Output the (X, Y) coordinate of the center of the cell containing the given text.  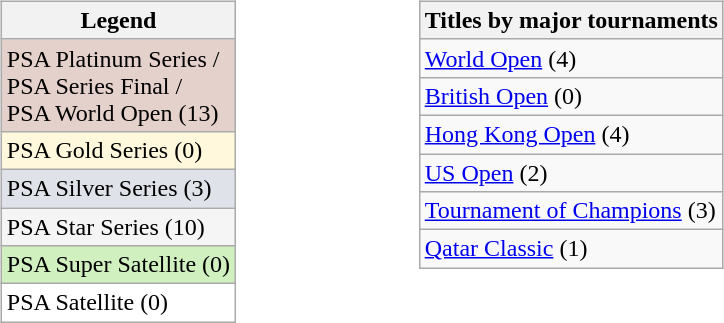
World Open (4) (571, 58)
Qatar Classic (1) (571, 249)
PSA Silver Series (3) (118, 188)
Legend (118, 20)
PSA Platinum Series / PSA Series Final / PSA World Open (13) (118, 85)
British Open (0) (571, 96)
PSA Satellite (0) (118, 303)
Hong Kong Open (4) (571, 134)
Tournament of Champions (3) (571, 211)
PSA Super Satellite (0) (118, 265)
US Open (2) (571, 173)
PSA Gold Series (0) (118, 150)
Titles by major tournaments (571, 20)
PSA Star Series (10) (118, 227)
